Provide the [X, Y] coordinate of the cell's center where the given text is located.  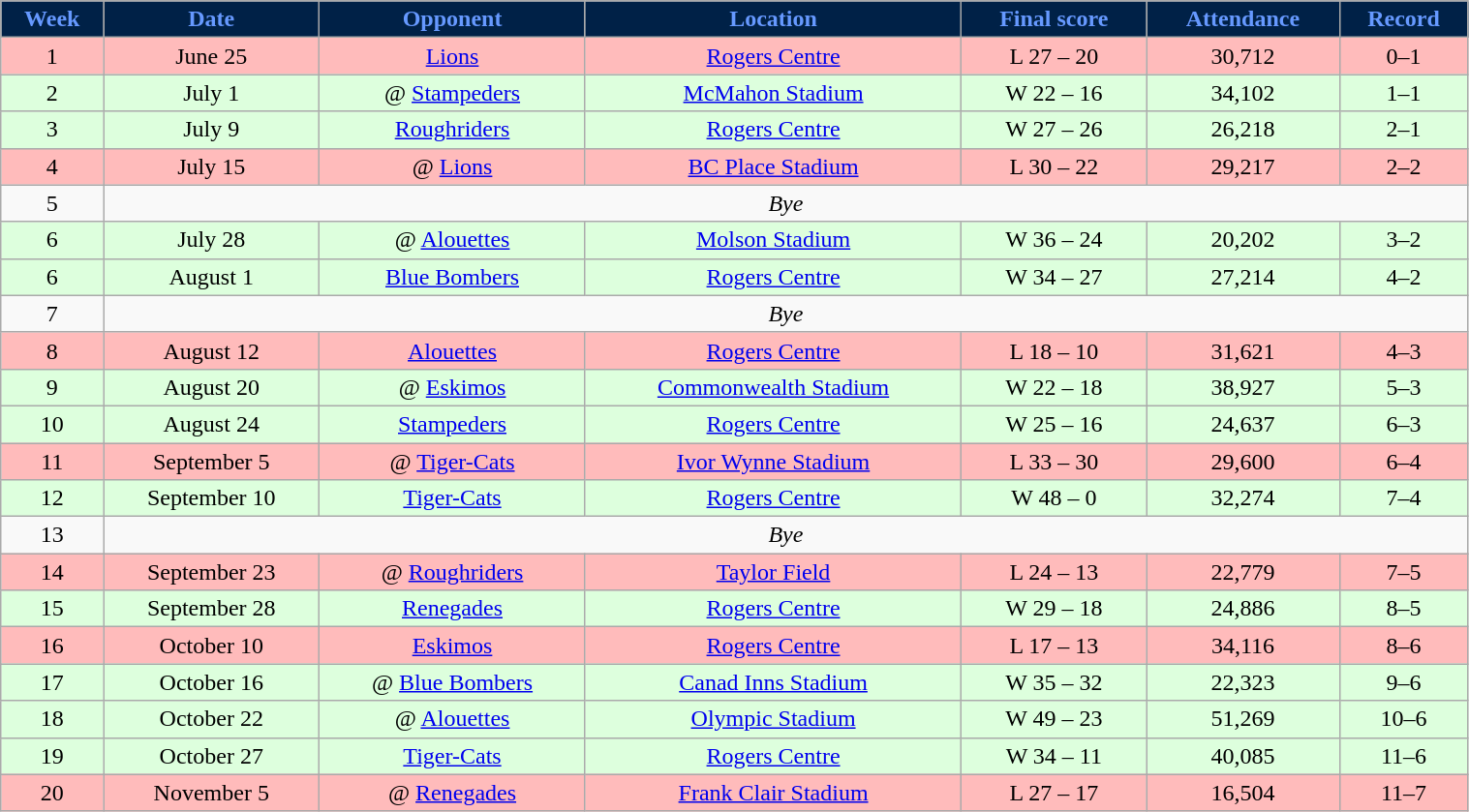
L 18 – 10 [1054, 350]
5 [52, 203]
38,927 [1243, 387]
34,102 [1243, 93]
L 33 – 30 [1054, 462]
August 1 [211, 277]
24,637 [1243, 424]
October 10 [211, 646]
Opponent [453, 19]
0–1 [1404, 56]
Record [1404, 19]
16 [52, 646]
W 34 – 27 [1054, 277]
Week [52, 19]
2–1 [1404, 130]
51,269 [1243, 719]
18 [52, 719]
September 23 [211, 572]
32,274 [1243, 498]
16,504 [1243, 793]
9–6 [1404, 682]
14 [52, 572]
Location [773, 19]
Canad Inns Stadium [773, 682]
W 27 – 26 [1054, 130]
Ivor Wynne Stadium [773, 462]
October 27 [211, 756]
August 24 [211, 424]
1 [52, 56]
Attendance [1243, 19]
Olympic Stadium [773, 719]
Commonwealth Stadium [773, 387]
19 [52, 756]
July 1 [211, 93]
L 27 – 20 [1054, 56]
40,085 [1243, 756]
@ Blue Bombers [453, 682]
29,217 [1243, 166]
W 49 – 23 [1054, 719]
7 [52, 314]
8 [52, 350]
10 [52, 424]
4 [52, 166]
September 5 [211, 462]
17 [52, 682]
6–4 [1404, 462]
@ Lions [453, 166]
July 28 [211, 240]
31,621 [1243, 350]
10–6 [1404, 719]
July 9 [211, 130]
4–3 [1404, 350]
27,214 [1243, 277]
L 17 – 13 [1054, 646]
7–5 [1404, 572]
2 [52, 93]
20,202 [1243, 240]
L 30 – 22 [1054, 166]
W 48 – 0 [1054, 498]
8–5 [1404, 609]
@ Stampeders [453, 93]
L 24 – 13 [1054, 572]
2–2 [1404, 166]
Taylor Field [773, 572]
McMahon Stadium [773, 93]
3–2 [1404, 240]
September 28 [211, 609]
L 27 – 17 [1054, 793]
6–3 [1404, 424]
8–6 [1404, 646]
Alouettes [453, 350]
Molson Stadium [773, 240]
@ Eskimos [453, 387]
22,323 [1243, 682]
13 [52, 535]
15 [52, 609]
30,712 [1243, 56]
11–6 [1404, 756]
12 [52, 498]
August 20 [211, 387]
Stampeders [453, 424]
@ Tiger-Cats [453, 462]
W 35 – 32 [1054, 682]
W 36 – 24 [1054, 240]
Renegades [453, 609]
4–2 [1404, 277]
26,218 [1243, 130]
20 [52, 793]
Frank Clair Stadium [773, 793]
3 [52, 130]
11–7 [1404, 793]
7–4 [1404, 498]
October 22 [211, 719]
BC Place Stadium [773, 166]
9 [52, 387]
1–1 [1404, 93]
Blue Bombers [453, 277]
11 [52, 462]
November 5 [211, 793]
August 12 [211, 350]
W 25 – 16 [1054, 424]
W 29 – 18 [1054, 609]
29,600 [1243, 462]
September 10 [211, 498]
5–3 [1404, 387]
@ Renegades [453, 793]
Eskimos [453, 646]
Final score [1054, 19]
Lions [453, 56]
W 34 – 11 [1054, 756]
June 25 [211, 56]
@ Roughriders [453, 572]
22,779 [1243, 572]
October 16 [211, 682]
July 15 [211, 166]
24,886 [1243, 609]
W 22 – 16 [1054, 93]
Roughriders [453, 130]
34,116 [1243, 646]
Date [211, 19]
W 22 – 18 [1054, 387]
